Search for the cell housing the specified text and yield its (X, Y) center coordinate. 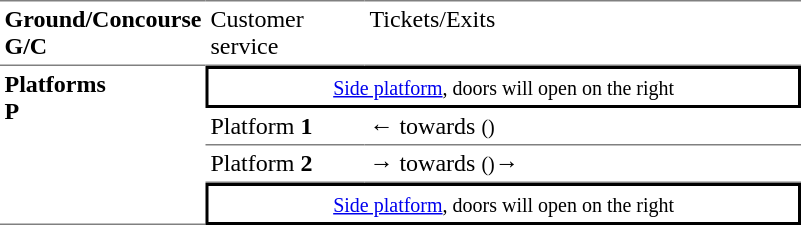
← towards () (583, 127)
→ towards ()→ (583, 165)
Platform 1 (286, 127)
Customer service (286, 33)
Ground/ConcourseG/C (103, 33)
Tickets/Exits (583, 33)
Platform 2 (286, 165)
PlatformsP (103, 146)
